Return the (x, y) coordinate for the center point of the cell that contains the specified text.  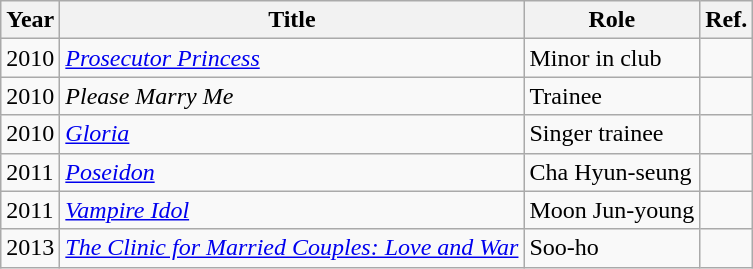
Year (30, 20)
The Clinic for Married Couples: Love and War (292, 248)
Ref. (726, 20)
Moon Jun-young (612, 210)
Please Marry Me (292, 96)
Gloria (292, 134)
Cha Hyun-seung (612, 172)
Soo-ho (612, 248)
2013 (30, 248)
Poseidon (292, 172)
Role (612, 20)
Vampire Idol (292, 210)
Singer trainee (612, 134)
Trainee (612, 96)
Title (292, 20)
Minor in club (612, 58)
Prosecutor Princess (292, 58)
